Provide the (x, y) coordinate of the cell's center where the given text is located.  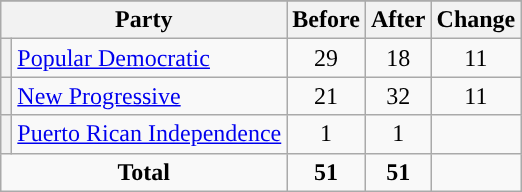
32 (398, 96)
New Progressive (150, 96)
Before (326, 20)
Change (476, 20)
29 (326, 58)
21 (326, 96)
Popular Democratic (150, 58)
After (398, 20)
Party (144, 20)
Puerto Rican Independence (150, 134)
Total (144, 172)
18 (398, 58)
